Output the [x, y] coordinate of the center of the cell containing the given text.  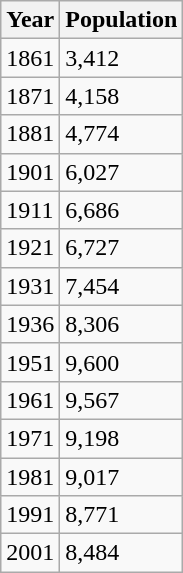
2001 [30, 553]
1911 [30, 210]
1936 [30, 324]
8,306 [122, 324]
4,774 [122, 134]
1971 [30, 438]
9,017 [122, 477]
8,484 [122, 553]
1871 [30, 96]
1881 [30, 134]
9,198 [122, 438]
1981 [30, 477]
9,567 [122, 400]
Year [30, 20]
1931 [30, 286]
8,771 [122, 515]
1991 [30, 515]
1951 [30, 362]
1861 [30, 58]
9,600 [122, 362]
6,686 [122, 210]
1901 [30, 172]
Population [122, 20]
1961 [30, 400]
1921 [30, 248]
6,727 [122, 248]
7,454 [122, 286]
3,412 [122, 58]
4,158 [122, 96]
6,027 [122, 172]
